Pinpoint the cell where the given text exists, returning its (X, Y) midpoint coordinate. 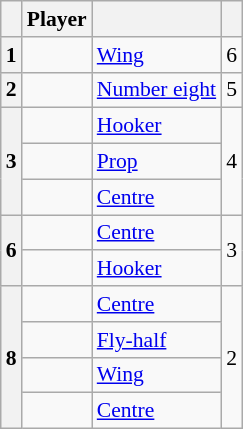
1 (12, 55)
Prop (156, 162)
8 (12, 357)
Player (57, 19)
4 (232, 162)
Fly-half (156, 340)
5 (232, 90)
Number eight (156, 90)
